Return (X, Y) of the center of cell containing provided text 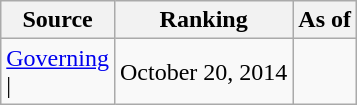
Source (58, 20)
Ranking (203, 20)
Governing| (58, 72)
October 20, 2014 (203, 72)
As of (325, 20)
